For the text-containing cell, return its midpoint in (X, Y) coordinate format. 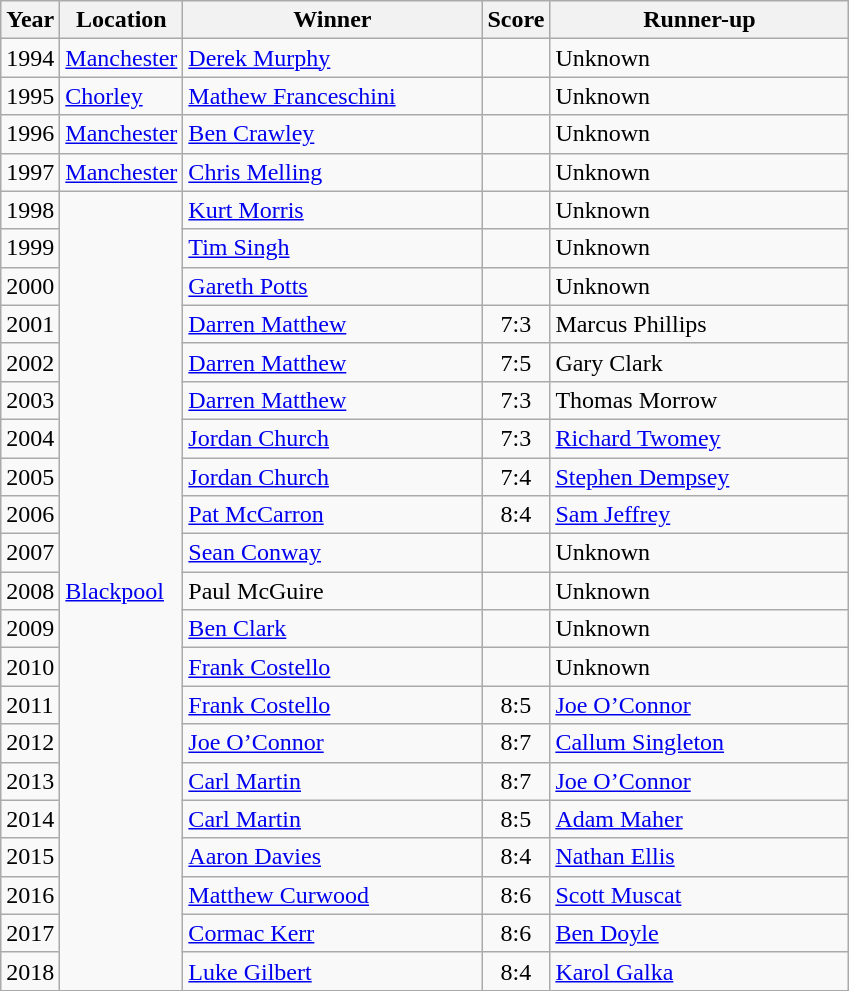
2007 (30, 553)
Score (516, 20)
Karol Galka (700, 971)
2015 (30, 857)
Sean Conway (332, 553)
Runner-up (700, 20)
Thomas Morrow (700, 400)
2014 (30, 819)
Location (122, 20)
Ben Crawley (332, 134)
Gary Clark (700, 362)
Chorley (122, 96)
2016 (30, 895)
2001 (30, 324)
Callum Singleton (700, 743)
Year (30, 20)
7:4 (516, 477)
1995 (30, 96)
Blackpool (122, 590)
Richard Twomey (700, 438)
Kurt Morris (332, 210)
2017 (30, 933)
2010 (30, 667)
Gareth Potts (332, 286)
Sam Jeffrey (700, 515)
Stephen Dempsey (700, 477)
7:5 (516, 362)
Nathan Ellis (700, 857)
1996 (30, 134)
2003 (30, 400)
2000 (30, 286)
Tim Singh (332, 248)
2009 (30, 629)
Mathew Franceschini (332, 96)
2012 (30, 743)
2008 (30, 591)
Derek Murphy (332, 58)
1997 (30, 172)
Pat McCarron (332, 515)
Marcus Phillips (700, 324)
Ben Clark (332, 629)
2004 (30, 438)
Winner (332, 20)
Luke Gilbert (332, 971)
Ben Doyle (700, 933)
1999 (30, 248)
Paul McGuire (332, 591)
Chris Melling (332, 172)
1994 (30, 58)
2011 (30, 705)
Cormac Kerr (332, 933)
Scott Muscat (700, 895)
2018 (30, 971)
Matthew Curwood (332, 895)
2006 (30, 515)
2005 (30, 477)
2013 (30, 781)
2002 (30, 362)
Adam Maher (700, 819)
Aaron Davies (332, 857)
1998 (30, 210)
